Capture the cell that displays the provided text and extract its (X, Y) central coordinate. 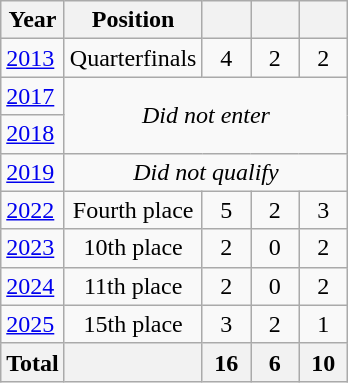
Year (33, 20)
Total (33, 362)
Quarterfinals (133, 58)
4 (226, 58)
Did not qualify (206, 172)
5 (226, 210)
2017 (33, 96)
10 (324, 362)
11th place (133, 286)
6 (276, 362)
Fourth place (133, 210)
1 (324, 324)
2024 (33, 286)
10th place (133, 248)
2013 (33, 58)
Did not enter (206, 115)
2019 (33, 172)
15th place (133, 324)
2023 (33, 248)
2018 (33, 134)
2022 (33, 210)
16 (226, 362)
Position (133, 20)
2025 (33, 324)
